Return [x, y] of the center of cell containing provided text 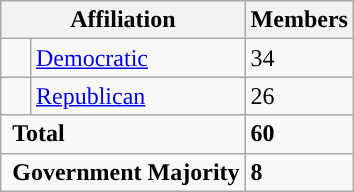
34 [299, 58]
26 [299, 96]
Affiliation [123, 20]
Total [123, 134]
Republican [138, 96]
60 [299, 134]
Democratic [138, 58]
Members [299, 20]
8 [299, 172]
Government Majority [123, 172]
